Pinpoint the cell where the given text exists, returning its (X, Y) midpoint coordinate. 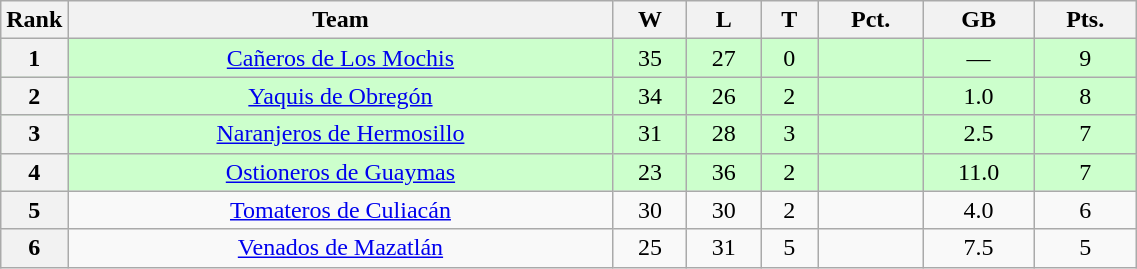
T (790, 20)
8 (1086, 96)
Venados de Mazatlán (340, 248)
— (979, 58)
1 (34, 58)
25 (650, 248)
9 (1086, 58)
Cañeros de Los Mochis (340, 58)
2.5 (979, 134)
28 (724, 134)
34 (650, 96)
Pct. (871, 20)
Ostioneros de Guaymas (340, 172)
7.5 (979, 248)
4 (34, 172)
27 (724, 58)
4.0 (979, 210)
Naranjeros de Hermosillo (340, 134)
L (724, 20)
1.0 (979, 96)
36 (724, 172)
26 (724, 96)
W (650, 20)
Team (340, 20)
Tomateros de Culiacán (340, 210)
11.0 (979, 172)
Rank (34, 20)
GB (979, 20)
0 (790, 58)
23 (650, 172)
Pts. (1086, 20)
35 (650, 58)
Yaquis de Obregón (340, 96)
